Scan for the cell matching the given text and deliver its [X, Y] coordinate at center. 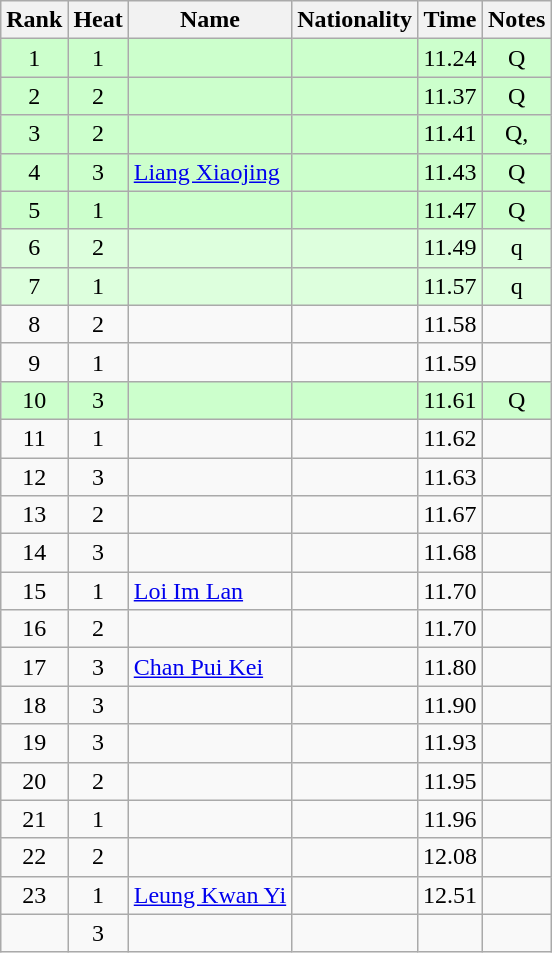
10 [34, 400]
Notes [517, 20]
8 [34, 324]
Loi Im Lan [210, 591]
12 [34, 477]
11.96 [450, 819]
11.47 [450, 210]
Liang Xiaojing [210, 172]
Chan Pui Kei [210, 667]
22 [34, 857]
11.62 [450, 438]
7 [34, 286]
19 [34, 743]
11.59 [450, 362]
13 [34, 515]
11.57 [450, 286]
11.43 [450, 172]
5 [34, 210]
Heat [98, 20]
11.93 [450, 743]
17 [34, 667]
11.41 [450, 134]
11.58 [450, 324]
11.49 [450, 248]
12.51 [450, 895]
15 [34, 591]
11.63 [450, 477]
20 [34, 781]
4 [34, 172]
11.61 [450, 400]
11.67 [450, 515]
12.08 [450, 857]
11.95 [450, 781]
21 [34, 819]
11 [34, 438]
Name [210, 20]
Rank [34, 20]
11.68 [450, 553]
Leung Kwan Yi [210, 895]
11.80 [450, 667]
18 [34, 705]
23 [34, 895]
16 [34, 629]
9 [34, 362]
11.90 [450, 705]
Time [450, 20]
11.24 [450, 58]
14 [34, 553]
6 [34, 248]
Nationality [355, 20]
11.37 [450, 96]
Q, [517, 134]
